Search for the cell housing the specified text and yield its [x, y] center coordinate. 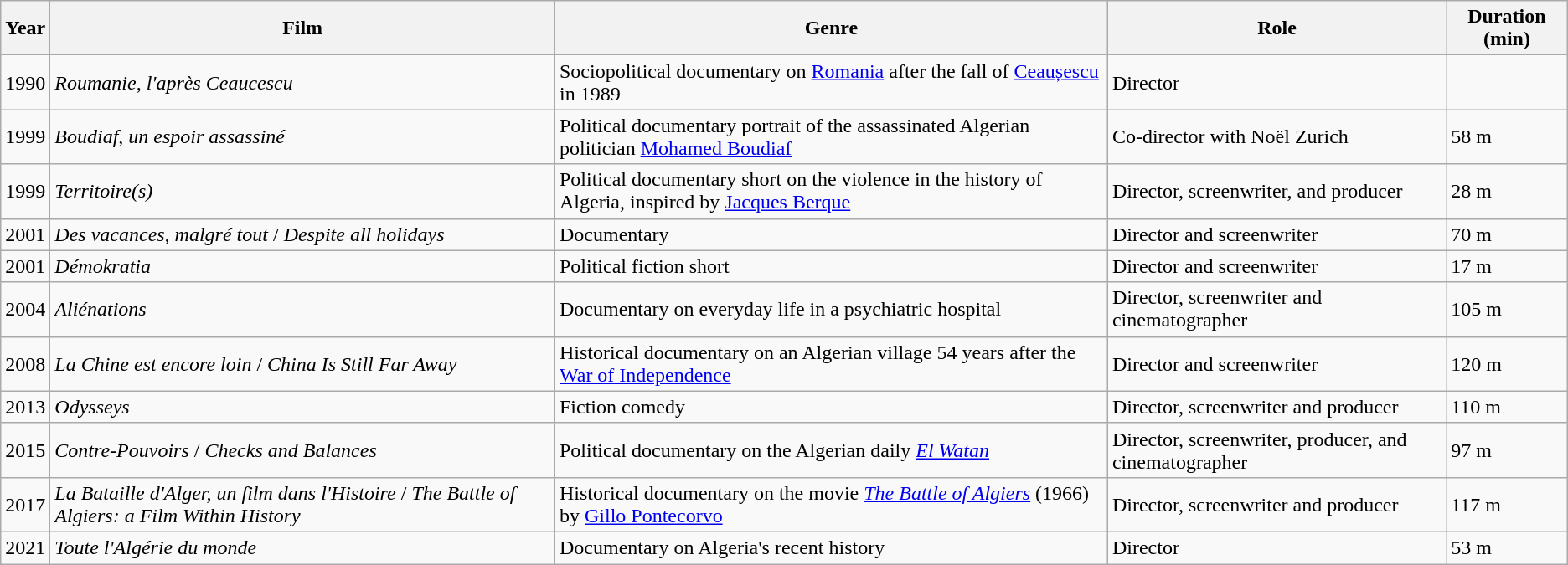
28 m [1508, 191]
2021 [25, 547]
Year [25, 28]
2017 [25, 504]
Director, screenwriter and cinematographer [1277, 310]
Political documentary short on the violence in the history of Algeria, inspired by Jacques Berque [831, 191]
97 m [1508, 450]
La Bataille d'Alger, un film dans l'Histoire / The Battle of Algiers: a Film Within History [303, 504]
Documentary on Algeria's recent history [831, 547]
Film [303, 28]
Toute l'Algérie du monde [303, 547]
Director, screenwriter, producer, and cinematographer [1277, 450]
Political documentary portrait of the assassinated Algerian politician Mohamed Boudiaf [831, 137]
1990 [25, 82]
Genre [831, 28]
Odysseys [303, 407]
Duration (min) [1508, 28]
2008 [25, 363]
Director, screenwriter, and producer [1277, 191]
Fiction comedy [831, 407]
Documentary on everyday life in a psychiatric hospital [831, 310]
Political fiction short [831, 266]
17 m [1508, 266]
La Chine est encore loin / China Is Still Far Away [303, 363]
Co-director with Noël Zurich [1277, 137]
120 m [1508, 363]
Sociopolitical documentary on Romania after the fall of Ceaușescu in 1989 [831, 82]
105 m [1508, 310]
Démokratia [303, 266]
58 m [1508, 137]
110 m [1508, 407]
Historical documentary on the movie The Battle of Algiers (1966) by Gillo Pontecorvo [831, 504]
Des vacances, malgré tout / Despite all holidays [303, 234]
Aliénations [303, 310]
Political documentary on the Algerian daily El Watan [831, 450]
Documentary [831, 234]
2015 [25, 450]
Boudiaf, un espoir assassiné [303, 137]
70 m [1508, 234]
2004 [25, 310]
117 m [1508, 504]
Roumanie, l'après Ceaucescu [303, 82]
Historical documentary on an Algerian village 54 years after the War of Independence [831, 363]
2013 [25, 407]
Role [1277, 28]
53 m [1508, 547]
Contre-Pouvoirs / Checks and Balances [303, 450]
Territoire(s) [303, 191]
